Capture the cell that displays the provided text and extract its [X, Y] central coordinate. 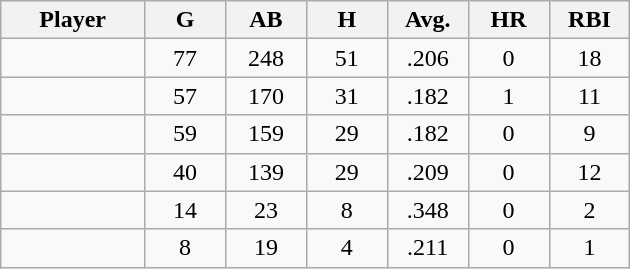
Avg. [428, 20]
159 [266, 134]
HR [508, 20]
G [186, 20]
.206 [428, 58]
Player [73, 20]
51 [346, 58]
H [346, 20]
.211 [428, 248]
248 [266, 58]
59 [186, 134]
139 [266, 172]
14 [186, 210]
AB [266, 20]
19 [266, 248]
18 [590, 58]
4 [346, 248]
2 [590, 210]
57 [186, 96]
.209 [428, 172]
23 [266, 210]
170 [266, 96]
.348 [428, 210]
9 [590, 134]
40 [186, 172]
31 [346, 96]
RBI [590, 20]
12 [590, 172]
77 [186, 58]
11 [590, 96]
